Output the [X, Y] coordinate of the center of the cell containing the given text.  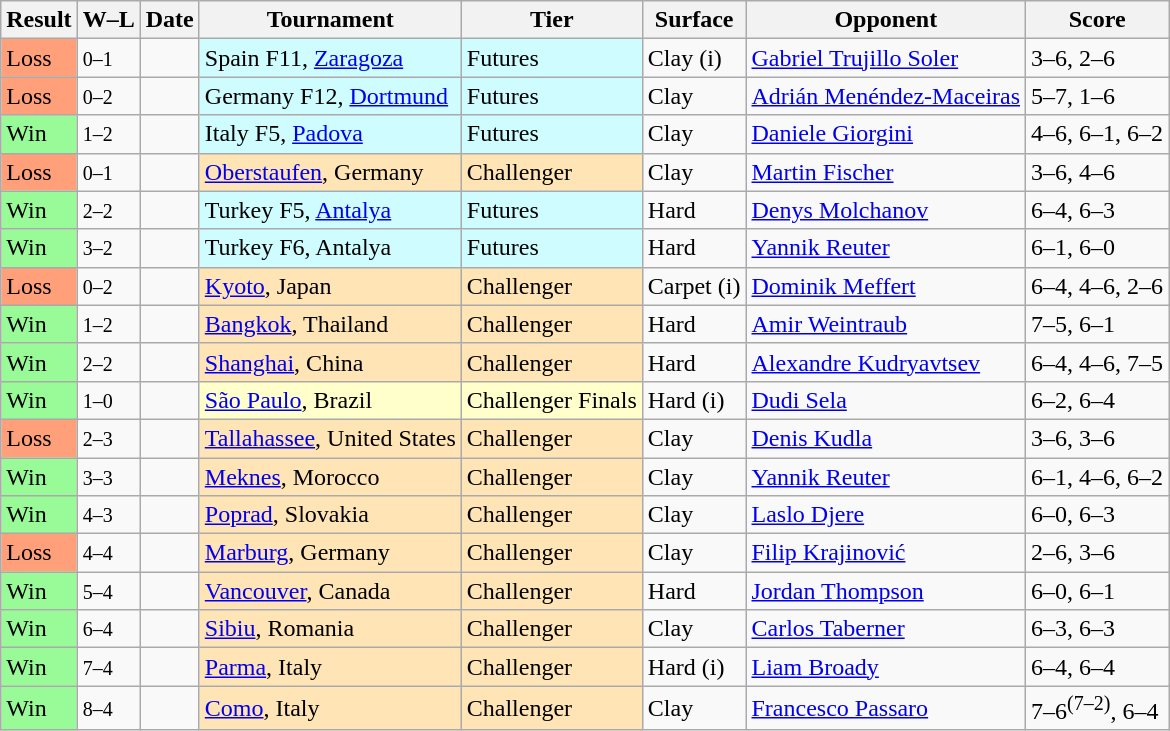
6–4, 4–6, 7–5 [1098, 362]
Carlos Taberner [886, 629]
Adrián Menéndez-Maceiras [886, 96]
Filip Krajinović [886, 553]
Meknes, Morocco [330, 477]
7–4 [108, 667]
Gabriel Trujillo Soler [886, 58]
Marburg, Germany [330, 553]
Poprad, Slovakia [330, 515]
6–4, 6–3 [1098, 210]
Liam Broady [886, 667]
Score [1098, 20]
Parma, Italy [330, 667]
5–4 [108, 591]
6–1, 6–0 [1098, 248]
Dominik Meffert [886, 286]
Germany F12, Dortmund [330, 96]
2–3 [108, 438]
Laslo Djere [886, 515]
7–6(7–2), 6–4 [1098, 708]
Kyoto, Japan [330, 286]
Italy F5, Padova [330, 134]
8–4 [108, 708]
3–3 [108, 477]
6–3, 6–3 [1098, 629]
3–6, 3–6 [1098, 438]
Francesco Passaro [886, 708]
7–5, 6–1 [1098, 324]
Date [170, 20]
Tournament [330, 20]
Turkey F6, Antalya [330, 248]
São Paulo, Brazil [330, 400]
3–6, 4–6 [1098, 172]
Opponent [886, 20]
Result [39, 20]
Daniele Giorgini [886, 134]
Tallahassee, United States [330, 438]
Vancouver, Canada [330, 591]
6–4, 6–4 [1098, 667]
Surface [694, 20]
W–L [108, 20]
6–0, 6–1 [1098, 591]
Turkey F5, Antalya [330, 210]
6–4, 4–6, 2–6 [1098, 286]
Clay (i) [694, 58]
6–1, 4–6, 6–2 [1098, 477]
Shanghai, China [330, 362]
6–4 [108, 629]
Spain F11, Zaragoza [330, 58]
Sibiu, Romania [330, 629]
1–0 [108, 400]
6–2, 6–4 [1098, 400]
Dudi Sela [886, 400]
Challenger Finals [552, 400]
Carpet (i) [694, 286]
Bangkok, Thailand [330, 324]
Martin Fischer [886, 172]
3–2 [108, 248]
4–3 [108, 515]
Denis Kudla [886, 438]
Denys Molchanov [886, 210]
5–7, 1–6 [1098, 96]
Jordan Thompson [886, 591]
Amir Weintraub [886, 324]
Tier [552, 20]
Alexandre Kudryavtsev [886, 362]
6–0, 6–3 [1098, 515]
Oberstaufen, Germany [330, 172]
4–6, 6–1, 6–2 [1098, 134]
4–4 [108, 553]
3–6, 2–6 [1098, 58]
Como, Italy [330, 708]
2–6, 3–6 [1098, 553]
